Extract the (X, Y) coordinate from the center of the cell holding the provided text.  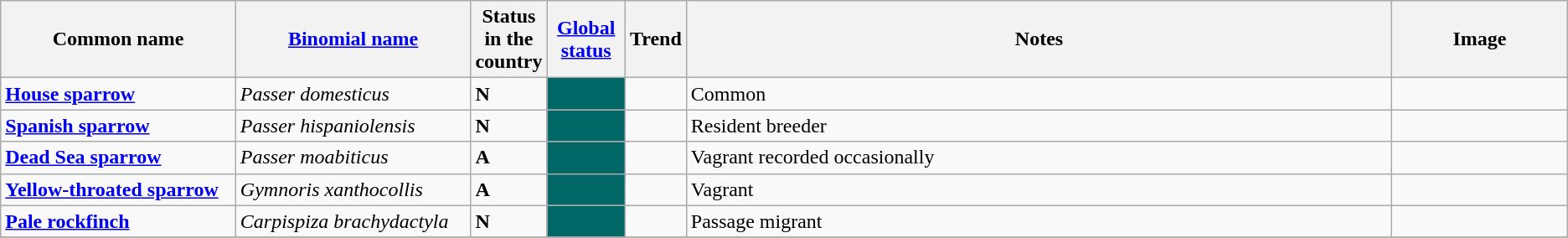
Binomial name (353, 39)
House sparrow (119, 94)
Passage migrant (1039, 221)
Trend (655, 39)
Carpispiza brachydactyla (353, 221)
Vagrant (1039, 189)
Vagrant recorded occasionally (1039, 158)
Image (1480, 39)
Passer domesticus (353, 94)
Yellow-throated sparrow (119, 189)
Status in the country (509, 39)
Resident breeder (1039, 126)
Common name (119, 39)
Common (1039, 94)
Spanish sparrow (119, 126)
Pale rockfinch (119, 221)
Global status (586, 39)
Passer moabiticus (353, 158)
Dead Sea sparrow (119, 158)
Gymnoris xanthocollis (353, 189)
Notes (1039, 39)
Passer hispaniolensis (353, 126)
